Return the [X, Y] coordinate for the center point of the cell that contains the specified text.  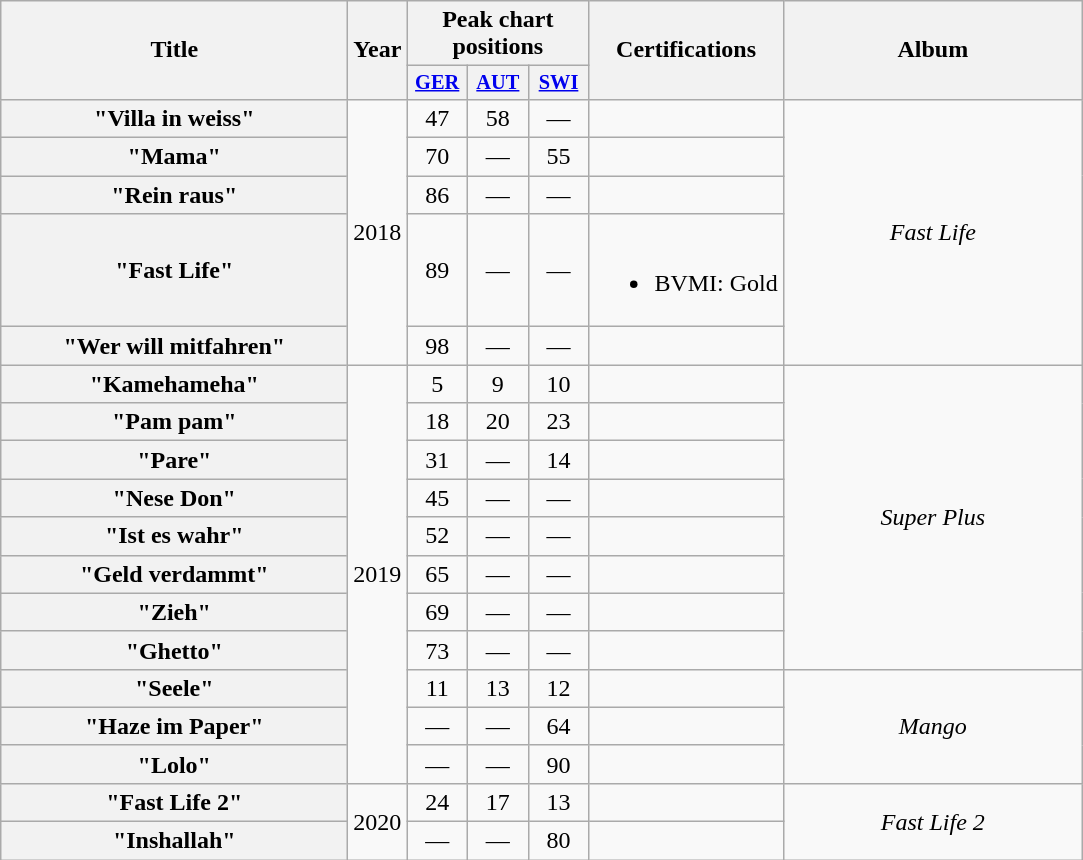
98 [438, 346]
"Ghetto" [174, 650]
"Nese Don" [174, 498]
"Villa in weiss" [174, 118]
Fast Life 2 [932, 821]
65 [438, 574]
70 [438, 157]
55 [558, 157]
"Mama" [174, 157]
"Lolo" [174, 764]
80 [558, 841]
52 [438, 536]
18 [438, 422]
"Pare" [174, 460]
"Rein raus" [174, 195]
10 [558, 384]
31 [438, 460]
Title [174, 50]
12 [558, 688]
2020 [378, 821]
"Inshallah" [174, 841]
11 [438, 688]
"Wer will mitfahren" [174, 346]
"Seele" [174, 688]
64 [558, 726]
Super Plus [932, 517]
BVMI: Gold [686, 270]
"Kamehameha" [174, 384]
Fast Life [932, 232]
17 [498, 802]
86 [438, 195]
2018 [378, 232]
"Pam pam" [174, 422]
69 [438, 612]
89 [438, 270]
Certifications [686, 50]
23 [558, 422]
Mango [932, 726]
9 [498, 384]
47 [438, 118]
14 [558, 460]
"Fast Life" [174, 270]
SWI [558, 83]
"Ist es wahr" [174, 536]
90 [558, 764]
45 [438, 498]
GER [438, 83]
Album [932, 50]
Peak chart positions [498, 34]
2019 [378, 574]
5 [438, 384]
"Geld verdammt" [174, 574]
24 [438, 802]
73 [438, 650]
20 [498, 422]
"Haze im Paper" [174, 726]
58 [498, 118]
Year [378, 50]
"Zieh" [174, 612]
"Fast Life 2" [174, 802]
AUT [498, 83]
